Locate the cell with the specified text and output its (X, Y) center coordinate. 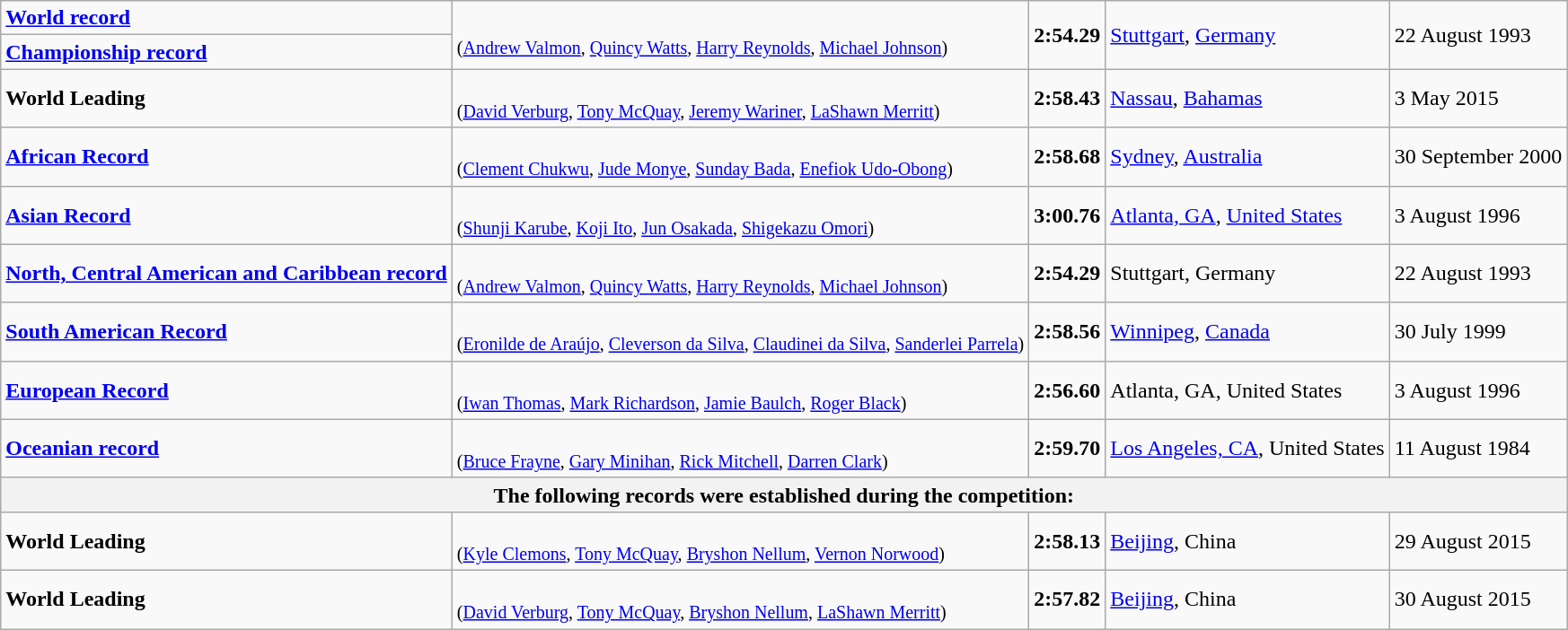
Oceanian record (226, 449)
Nassau, Bahamas (1247, 99)
2:59.70 (1067, 449)
Los Angeles, CA, United States (1247, 449)
11 August 1984 (1478, 449)
Sydney, Australia (1247, 156)
3:00.76 (1067, 215)
(Clement Chukwu, Jude Monye, Sunday Bada, Enefiok Udo-Obong) (740, 156)
(Kyle Clemons, Tony McQuay, Bryshon Nellum, Vernon Norwood) (740, 540)
(Iwan Thomas, Mark Richardson, Jamie Baulch, Roger Black) (740, 389)
2:56.60 (1067, 389)
(Bruce Frayne, Gary Minihan, Rick Mitchell, Darren Clark) (740, 449)
Winnipeg, Canada (1247, 332)
(David Verburg, Tony McQuay, Jeremy Wariner, LaShawn Merritt) (740, 99)
(David Verburg, Tony McQuay, Bryshon Nellum, LaShawn Merritt) (740, 599)
South American Record (226, 332)
30 August 2015 (1478, 599)
2:58.43 (1067, 99)
Asian Record (226, 215)
(Shunji Karube, Koji Ito, Jun Osakada, Shigekazu Omori) (740, 215)
30 September 2000 (1478, 156)
European Record (226, 389)
2:58.68 (1067, 156)
30 July 1999 (1478, 332)
World record (226, 18)
African Record (226, 156)
2:57.82 (1067, 599)
29 August 2015 (1478, 540)
Championship record (226, 52)
The following records were established during the competition: (784, 494)
2:58.56 (1067, 332)
North, Central American and Caribbean record (226, 273)
2:58.13 (1067, 540)
(Eronilde de Araújo, Cleverson da Silva, Claudinei da Silva, Sanderlei Parrela) (740, 332)
3 May 2015 (1478, 99)
